Detect which cell encompasses the target text, then output its (X, Y) center coordinate. 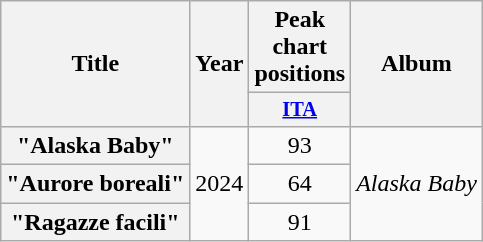
Alaska Baby (417, 183)
ITA (300, 110)
2024 (220, 183)
Peak chart positions (300, 47)
91 (300, 222)
64 (300, 184)
93 (300, 145)
Year (220, 64)
"Ragazze facili" (96, 222)
"Aurore boreali" (96, 184)
Album (417, 64)
Title (96, 64)
"Alaska Baby" (96, 145)
